For the text-containing cell, return its midpoint in (X, Y) coordinate format. 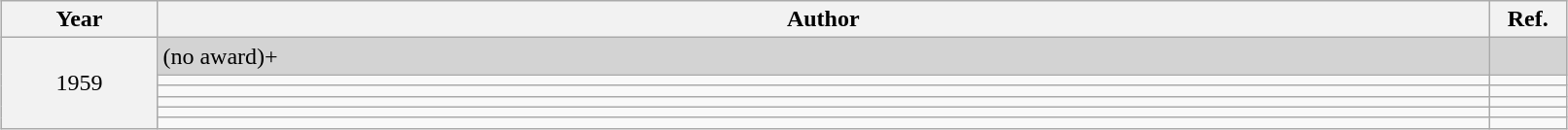
Ref. (1529, 19)
Year (80, 19)
(no award)+ (823, 56)
Author (823, 19)
1959 (80, 83)
